Locate the cell with the specified text and output its (X, Y) center coordinate. 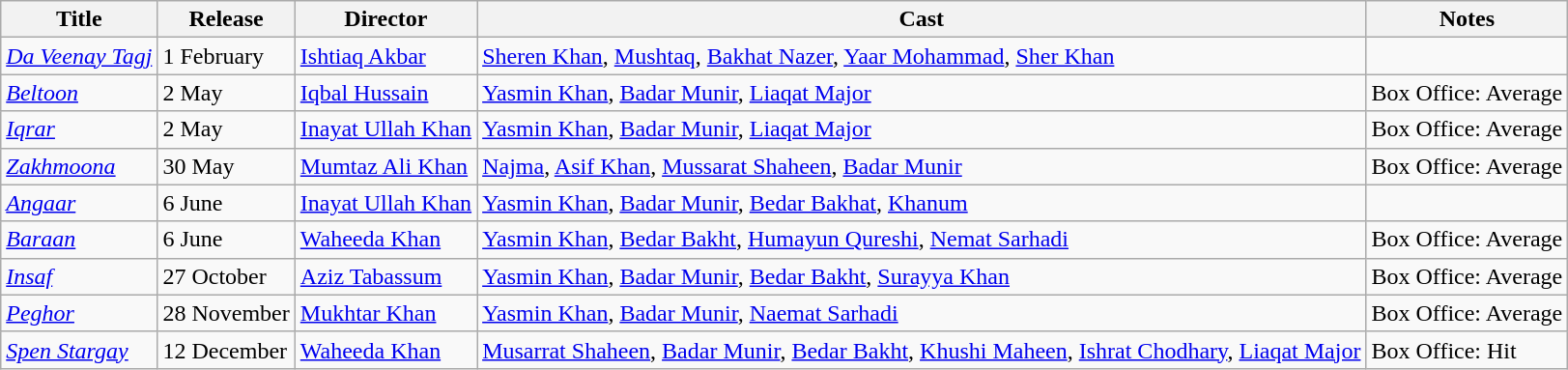
Title (79, 19)
Director (385, 19)
Zakhmoona (79, 166)
Cast (922, 19)
Yasmin Khan, Badar Munir, Bedar Bakhat, Khanum (922, 203)
Aziz Tabassum (385, 276)
Musarrat Shaheen, Badar Munir, Bedar Bakht, Khushi Maheen, Ishrat Chodhary, Liaqat Major (922, 350)
30 May (226, 166)
Da Veenay Tagj (79, 56)
Iqrar (79, 129)
28 November (226, 313)
Yasmin Khan, Badar Munir, Naemat Sarhadi (922, 313)
Release (226, 19)
12 December (226, 350)
Yasmin Khan, Bedar Bakht, Humayun Qureshi, Nemat Sarhadi (922, 240)
Beltoon (79, 93)
Box Office: Hit (1467, 350)
Ishtiaq Akbar (385, 56)
Yasmin Khan, Badar Munir, Bedar Bakht, Surayya Khan (922, 276)
Spen Stargay (79, 350)
Najma, Asif Khan, Mussarat Shaheen, Badar Munir (922, 166)
Mumtaz Ali Khan (385, 166)
27 October (226, 276)
1 February (226, 56)
Iqbal Hussain (385, 93)
Sheren Khan, Mushtaq, Bakhat Nazer, Yaar Mohammad, Sher Khan (922, 56)
Insaf (79, 276)
Angaar (79, 203)
Notes (1467, 19)
Peghor (79, 313)
Baraan (79, 240)
Mukhtar Khan (385, 313)
